Determine the [X, Y] coordinate at the center of the cell enclosing the given text.  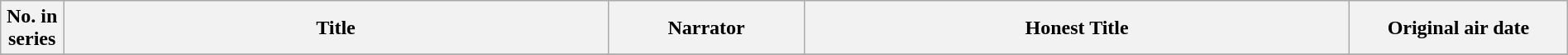
Original air date [1459, 28]
Honest Title [1077, 28]
Title [336, 28]
Narrator [706, 28]
No. inseries [32, 28]
